Scan for the cell matching the given text and deliver its [X, Y] coordinate at center. 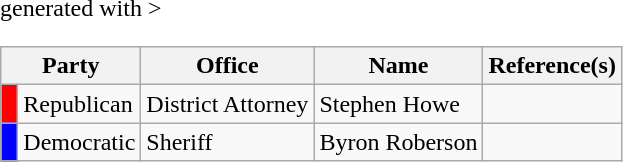
Office [228, 66]
Byron Roberson [398, 142]
Republican [80, 104]
Reference(s) [552, 66]
District Attorney [228, 104]
Stephen Howe [398, 104]
Party [71, 66]
Democratic [80, 142]
Sheriff [228, 142]
Name [398, 66]
